Capture the cell that displays the provided text and extract its (x, y) central coordinate. 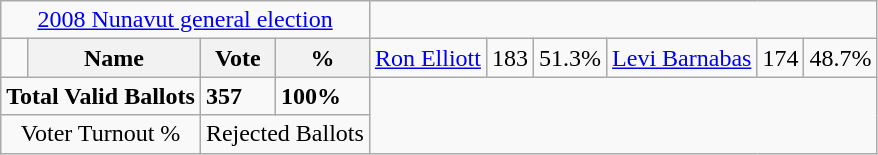
174 (780, 58)
183 (510, 58)
100% (322, 96)
Levi Barnabas (682, 58)
Voter Turnout % (101, 134)
Rejected Ballots (284, 134)
Total Valid Ballots (101, 96)
% (322, 58)
48.7% (840, 58)
Name (114, 58)
51.3% (570, 58)
Vote (238, 58)
Ron Elliott (428, 58)
2008 Nunavut general election (186, 20)
357 (238, 96)
